Capture the cell that displays the provided text and extract its [X, Y] central coordinate. 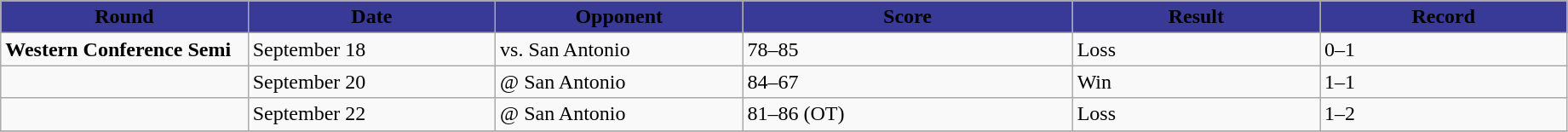
1–2 [1444, 114]
Record [1444, 17]
September 22 [371, 114]
81–86 (OT) [908, 114]
0–1 [1444, 49]
84–67 [908, 82]
vs. San Antonio [619, 49]
Score [908, 17]
78–85 [908, 49]
September 20 [371, 82]
Western Conference Semi [124, 49]
Result [1196, 17]
Opponent [619, 17]
Round [124, 17]
September 18 [371, 49]
Win [1196, 82]
1–1 [1444, 82]
Date [371, 17]
